Scan for the cell matching the given text and deliver its (X, Y) coordinate at center. 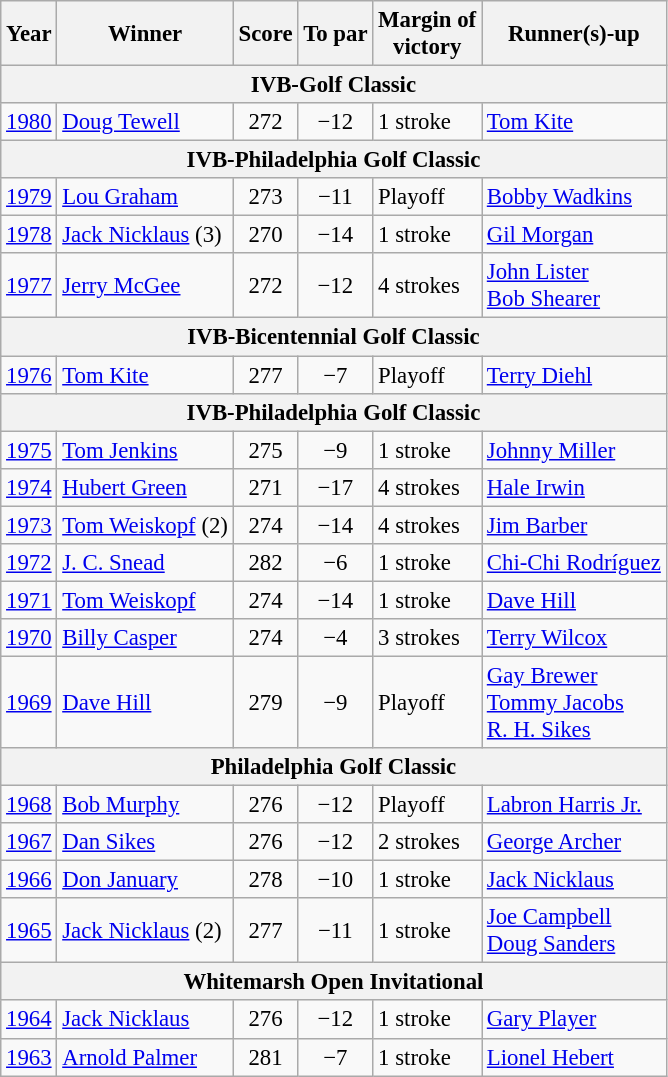
Johnny Miller (574, 450)
1977 (29, 286)
To par (336, 34)
Don January (145, 880)
IVB-Bicentennial Golf Classic (334, 337)
1978 (29, 235)
Dan Sikes (145, 842)
Jim Barber (574, 525)
3 strokes (428, 638)
1964 (29, 1020)
−10 (336, 880)
Hale Irwin (574, 487)
1972 (29, 563)
275 (266, 450)
1967 (29, 842)
Bob Murphy (145, 805)
Joe Campbell Doug Sanders (574, 930)
1970 (29, 638)
Gary Player (574, 1020)
1971 (29, 600)
Bobby Wadkins (574, 197)
281 (266, 1057)
Year (29, 34)
Jack Nicklaus (3) (145, 235)
IVB-Golf Classic (334, 85)
Gay Brewer Tommy Jacobs R. H. Sikes (574, 702)
Doug Tewell (145, 122)
1980 (29, 122)
Whitemarsh Open Invitational (334, 982)
1969 (29, 702)
Chi-Chi Rodríguez (574, 563)
−6 (336, 563)
Tom Weiskopf (2) (145, 525)
Billy Casper (145, 638)
Labron Harris Jr. (574, 805)
1966 (29, 880)
1975 (29, 450)
Lou Graham (145, 197)
282 (266, 563)
John Lister Bob Shearer (574, 286)
Terry Wilcox (574, 638)
Gil Morgan (574, 235)
279 (266, 702)
Winner (145, 34)
Jack Nicklaus (2) (145, 930)
1979 (29, 197)
−17 (336, 487)
Margin ofvictory (428, 34)
Arnold Palmer (145, 1057)
George Archer (574, 842)
1968 (29, 805)
278 (266, 880)
Score (266, 34)
Lionel Hebert (574, 1057)
Runner(s)-up (574, 34)
273 (266, 197)
Hubert Green (145, 487)
Tom Jenkins (145, 450)
Jerry McGee (145, 286)
270 (266, 235)
−4 (336, 638)
1976 (29, 375)
271 (266, 487)
2 strokes (428, 842)
Tom Weiskopf (145, 600)
1973 (29, 525)
J. C. Snead (145, 563)
Terry Diehl (574, 375)
1965 (29, 930)
1963 (29, 1057)
Philadelphia Golf Classic (334, 767)
1974 (29, 487)
